Identify which cell holds the provided text, then report its (x, y) central coordinate. 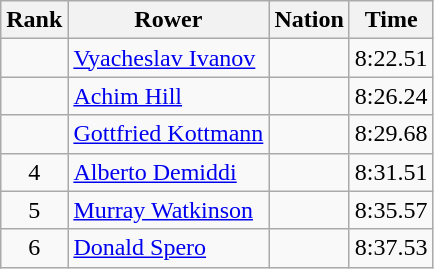
Nation (309, 20)
8:22.51 (391, 58)
Gottfried Kottmann (168, 134)
8:37.53 (391, 248)
Rower (168, 20)
Time (391, 20)
8:35.57 (391, 210)
Murray Watkinson (168, 210)
5 (34, 210)
Rank (34, 20)
Donald Spero (168, 248)
8:29.68 (391, 134)
Vyacheslav Ivanov (168, 58)
4 (34, 172)
Alberto Demiddi (168, 172)
8:26.24 (391, 96)
8:31.51 (391, 172)
6 (34, 248)
Achim Hill (168, 96)
